Locate the cell with the specified text and output its [X, Y] center coordinate. 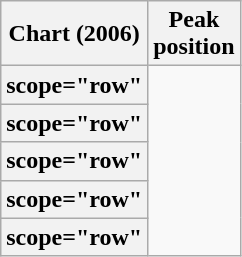
Peakposition [194, 34]
Chart (2006) [74, 34]
